Return [X, Y] of the center of cell containing provided text 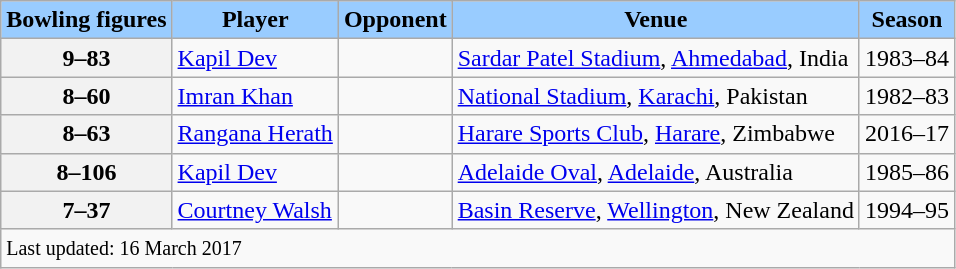
8–106 [86, 172]
Imran Khan [255, 96]
1985–86 [906, 172]
Player [255, 20]
1994–95 [906, 210]
9–83 [86, 58]
Harare Sports Club, Harare, Zimbabwe [656, 134]
Adelaide Oval, Adelaide, Australia [656, 172]
Bowling figures [86, 20]
Courtney Walsh [255, 210]
National Stadium, Karachi, Pakistan [656, 96]
Venue [656, 20]
Season [906, 20]
8–63 [86, 134]
Opponent [395, 20]
Sardar Patel Stadium, Ahmedabad, India [656, 58]
8–60 [86, 96]
Last updated: 16 March 2017 [478, 248]
Basin Reserve, Wellington, New Zealand [656, 210]
1983–84 [906, 58]
1982–83 [906, 96]
2016–17 [906, 134]
Rangana Herath [255, 134]
7–37 [86, 210]
